Return (X, Y) of the center of cell containing provided text 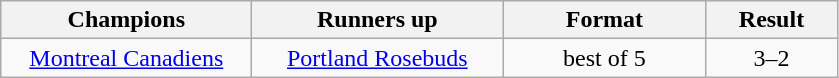
Montreal Canadiens (126, 58)
3–2 (772, 58)
Portland Rosebuds (378, 58)
Format (604, 20)
Result (772, 20)
Runners up (378, 20)
Champions (126, 20)
best of 5 (604, 58)
